Detect which cell encompasses the target text, then output its (x, y) center coordinate. 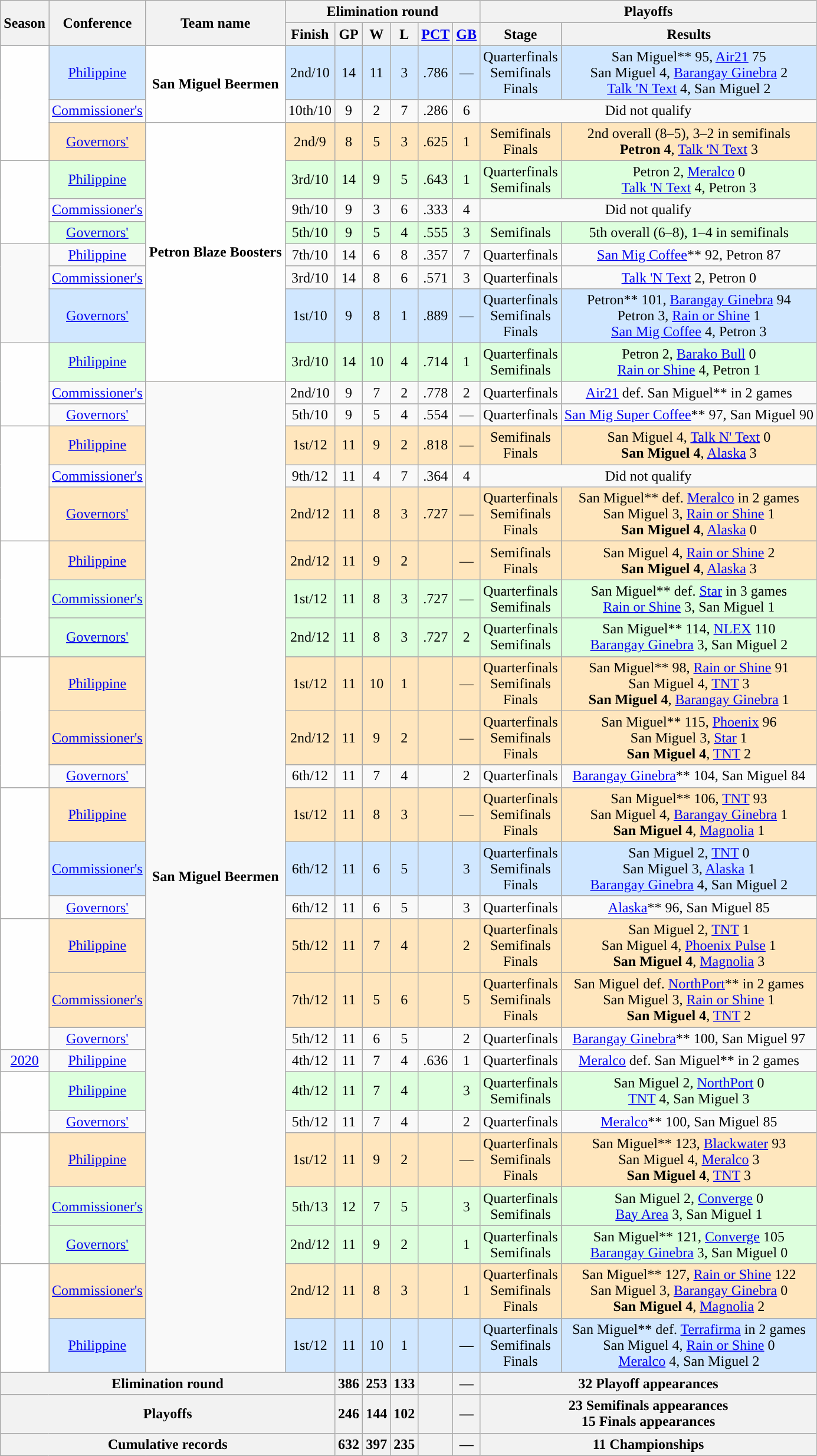
.714 (435, 362)
.643 (435, 179)
Season (25, 23)
2020 (25, 1061)
San Mig Super Coffee** 97, San Miguel 90 (689, 415)
11 Championships (649, 1444)
.555 (435, 232)
632 (349, 1444)
San Miguel** def. Terrafirma in 2 gamesSan Miguel 4, Rain or Shine 0Meralco 4, San Miguel 2 (689, 1345)
San Miguel** 127, Rain or Shine 122San Miguel 3, Barangay Ginebra 0San Miguel 4, Magnolia 2 (689, 1291)
San Miguel 4, Rain or Shine 2San Miguel 4, Alaska 3 (689, 560)
10th/10 (310, 111)
Petron 2, Barako Bull 0Rain or Shine 4, Petron 1 (689, 362)
San Mig Coffee** 92, Petron 87 (689, 255)
Team name (215, 23)
Petron 2, Meralco 0Talk 'N Text 4, Petron 3 (689, 179)
Petron** 101, Barangay Ginebra 94Petron 3, Rain or Shine 1San Mig Coffee 4, Petron 3 (689, 315)
W (376, 34)
San Miguel** 98, Rain or Shine 91San Miguel 4, TNT 3San Miguel 4, Barangay Ginebra 1 (689, 683)
7th/10 (310, 255)
Barangay Ginebra** 104, San Miguel 84 (689, 776)
Conference (97, 23)
.364 (435, 476)
32 Playoff appearances (649, 1383)
San Miguel** 106, TNT 93San Miguel 4, Barangay Ginebra 1San Miguel 4, Magnolia 1 (689, 814)
San Miguel** 121, Converge 105Barangay Ginebra 3, San Miguel 0 (689, 1244)
Alaska** 96, San Miguel 85 (689, 907)
San Miguel 2, NorthPort 0TNT 4, San Miguel 3 (689, 1091)
L (405, 34)
386 (349, 1383)
Meralco def. San Miguel** in 2 games (689, 1061)
9th/12 (310, 476)
San Miguel def. NorthPort** in 2 gamesSan Miguel 3, Rain or Shine 1San Miguel 4, TNT 2 (689, 1000)
2nd/9 (310, 142)
Meralco** 100, San Miguel 85 (689, 1122)
.286 (435, 111)
5th overall (6–8), 1–4 in semifinals (689, 232)
246 (349, 1414)
.554 (435, 415)
GB (467, 34)
.818 (435, 446)
San Miguel** 95, Air21 75San Miguel 4, Barangay Ginebra 2Talk 'N Text 4, San Miguel 2 (689, 73)
Talk 'N Text 2, Petron 0 (689, 277)
Results (689, 34)
102 (405, 1414)
San Miguel** def. Meralco in 2 gamesSan Miguel 3, Rain or Shine 1San Miguel 4, Alaska 0 (689, 514)
1st/10 (310, 315)
.889 (435, 315)
397 (376, 1444)
.778 (435, 392)
San Miguel 2, Converge 0Bay Area 3, San Miguel 1 (689, 1207)
San Miguel 2, TNT 0San Miguel 3, Alaska 1Barangay Ginebra 4, San Miguel 2 (689, 869)
Air21 def. San Miguel** in 2 games (689, 392)
Barangay Ginebra** 100, San Miguel 97 (689, 1038)
2nd overall (8–5), 3–2 in semifinalsPetron 4, Talk 'N Text 3 (689, 142)
23 Semifinals appearances15 Finals appearances (649, 1414)
Finish (310, 34)
Stage (521, 34)
12 (349, 1207)
.625 (435, 142)
7th/12 (310, 1000)
San Miguel** def. Star in 3 gamesRain or Shine 3, San Miguel 1 (689, 599)
PCT (435, 34)
Petron Blaze Boosters (215, 252)
San Miguel** 123, Blackwater 93San Miguel 4, Meralco 3San Miguel 4, TNT 3 (689, 1160)
5th/13 (310, 1207)
San Miguel 2, TNT 1San Miguel 4, Phoenix Pulse 1San Miguel 4, Magnolia 3 (689, 945)
San Miguel 4, Talk N' Text 0San Miguel 4, Alaska 3 (689, 446)
Semifinals (521, 232)
235 (405, 1444)
Cumulative records (168, 1444)
253 (376, 1383)
.571 (435, 277)
.636 (435, 1061)
San Miguel** 115, Phoenix 96San Miguel 3, Star 1San Miguel 4, TNT 2 (689, 738)
.357 (435, 255)
GP (349, 34)
San Miguel** 114, NLEX 110Barangay Ginebra 3, San Miguel 2 (689, 637)
.333 (435, 210)
.786 (435, 73)
9th/10 (310, 210)
144 (376, 1414)
133 (405, 1383)
